Return [X, Y] of the center of cell containing provided text 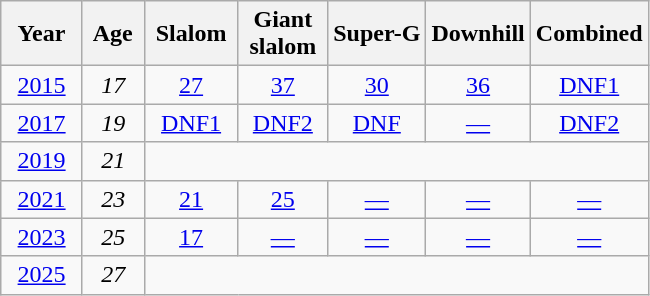
Slalom [191, 34]
Downhill [478, 34]
2015 [42, 85]
30 [377, 85]
37 [283, 85]
2025 [42, 275]
Age [113, 34]
36 [478, 85]
2021 [42, 199]
DNF [377, 123]
19 [113, 123]
2023 [42, 237]
Super-G [377, 34]
23 [113, 199]
2019 [42, 161]
2017 [42, 123]
Combined [589, 34]
Giant slalom [283, 34]
Year [42, 34]
